Return [x, y] of the center of cell containing provided text 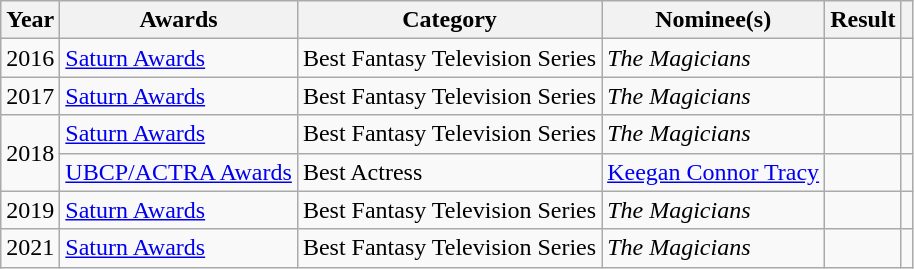
2016 [30, 58]
Keegan Connor Tracy [714, 172]
Nominee(s) [714, 20]
2018 [30, 153]
Year [30, 20]
2019 [30, 210]
2021 [30, 248]
2017 [30, 96]
Result [863, 20]
Category [449, 20]
Best Actress [449, 172]
Awards [179, 20]
UBCP/ACTRA Awards [179, 172]
